Return the [x, y] coordinate for the center point of the cell that contains the specified text.  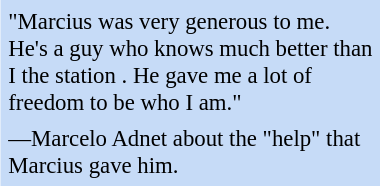
"Marcius was very generous to me. He's a guy who knows much better than I the station . He gave me a lot of freedom to be who I am." [190, 62]
—Marcelo Adnet about the "help" that Marcius gave him. [190, 152]
